Determine the (x, y) coordinate at the center of the cell enclosing the given text.  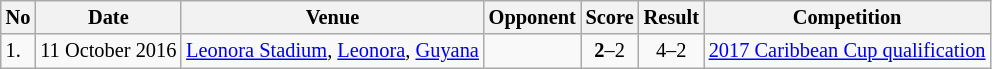
Venue (332, 17)
2017 Caribbean Cup qualification (848, 51)
Competition (848, 17)
Result (672, 17)
1. (18, 51)
Date (108, 17)
2–2 (610, 51)
Opponent (532, 17)
No (18, 17)
11 October 2016 (108, 51)
Leonora Stadium, Leonora, Guyana (332, 51)
4–2 (672, 51)
Score (610, 17)
